Search for the cell housing the specified text and yield its [x, y] center coordinate. 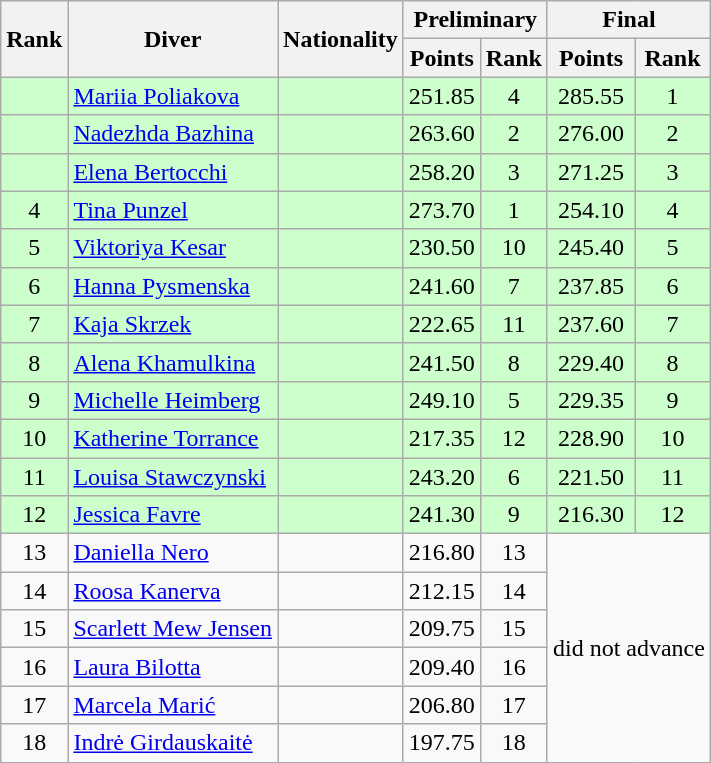
Roosa Kanerva [173, 591]
229.40 [590, 362]
209.40 [442, 667]
229.35 [590, 400]
Final [628, 20]
Marcela Marić [173, 705]
221.50 [590, 477]
241.60 [442, 286]
206.80 [442, 705]
245.40 [590, 248]
273.70 [442, 210]
Preliminary [475, 20]
Nadezhda Bazhina [173, 134]
Diver [173, 39]
Louisa Stawczynski [173, 477]
Daniella Nero [173, 553]
Nationality [341, 39]
Michelle Heimberg [173, 400]
254.10 [590, 210]
Tina Punzel [173, 210]
Jessica Favre [173, 515]
212.15 [442, 591]
Viktoriya Kesar [173, 248]
258.20 [442, 172]
217.35 [442, 438]
Alena Khamulkina [173, 362]
Kaja Skrzek [173, 324]
Indrė Girdauskaitė [173, 743]
249.10 [442, 400]
Katherine Torrance [173, 438]
237.85 [590, 286]
216.80 [442, 553]
271.25 [590, 172]
237.60 [590, 324]
Laura Bilotta [173, 667]
216.30 [590, 515]
209.75 [442, 629]
222.65 [442, 324]
Scarlett Mew Jensen [173, 629]
276.00 [590, 134]
Elena Bertocchi [173, 172]
241.30 [442, 515]
243.20 [442, 477]
Mariia Poliakova [173, 96]
230.50 [442, 248]
228.90 [590, 438]
285.55 [590, 96]
263.60 [442, 134]
251.85 [442, 96]
197.75 [442, 743]
241.50 [442, 362]
Hanna Pysmenska [173, 286]
did not advance [628, 648]
